Provide the (x, y) coordinate of the cell's center where the given text is located.  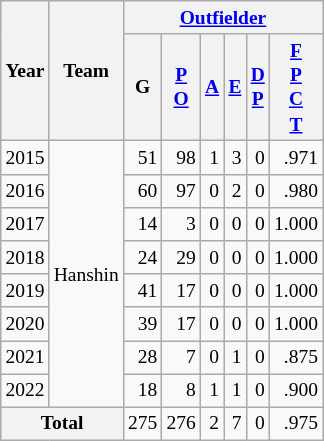
39 (142, 324)
276 (182, 424)
275 (142, 424)
14 (142, 224)
G (142, 88)
Team (86, 71)
97 (182, 190)
51 (142, 158)
.875 (296, 356)
98 (182, 158)
.900 (296, 390)
2015 (25, 158)
E (235, 88)
.980 (296, 190)
18 (142, 390)
60 (142, 190)
A (212, 88)
2017 (25, 224)
Hanshin (86, 274)
DP (258, 88)
2020 (25, 324)
24 (142, 258)
.975 (296, 424)
PO (182, 88)
41 (142, 290)
29 (182, 258)
Year (25, 71)
2021 (25, 356)
.971 (296, 158)
Outfielder (222, 18)
Total (62, 424)
28 (142, 356)
2022 (25, 390)
2016 (25, 190)
2018 (25, 258)
8 (182, 390)
FPCT (296, 88)
2019 (25, 290)
